Search for the cell housing the specified text and yield its [x, y] center coordinate. 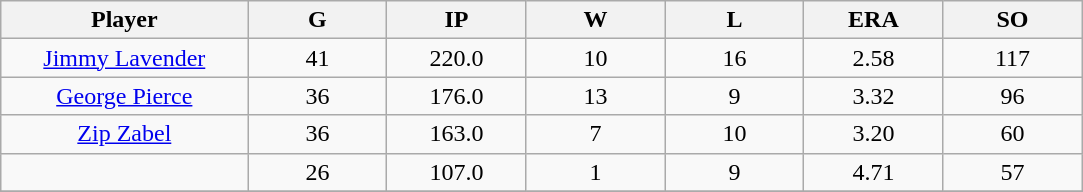
W [596, 20]
13 [596, 96]
176.0 [456, 96]
IP [456, 20]
3.20 [874, 134]
3.32 [874, 96]
57 [1012, 172]
SO [1012, 20]
60 [1012, 134]
7 [596, 134]
Zip Zabel [124, 134]
107.0 [456, 172]
41 [318, 58]
163.0 [456, 134]
117 [1012, 58]
ERA [874, 20]
2.58 [874, 58]
Jimmy Lavender [124, 58]
1 [596, 172]
16 [734, 58]
G [318, 20]
96 [1012, 96]
4.71 [874, 172]
220.0 [456, 58]
L [734, 20]
George Pierce [124, 96]
Player [124, 20]
26 [318, 172]
